Determine the [x, y] coordinate at the center of the cell enclosing the given text.  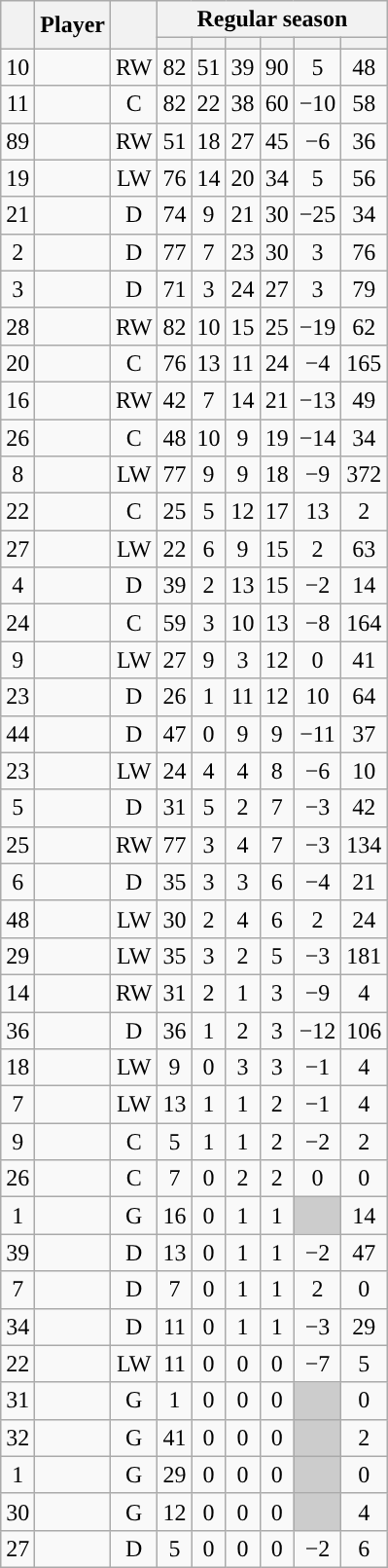
−19 [317, 326]
58 [364, 104]
−12 [317, 1031]
164 [364, 623]
60 [276, 104]
37 [364, 734]
134 [364, 845]
64 [364, 697]
90 [276, 67]
74 [175, 215]
−13 [317, 400]
38 [243, 104]
−25 [317, 215]
Regular season [272, 19]
89 [18, 141]
44 [18, 734]
−8 [317, 623]
−14 [317, 437]
17 [276, 512]
−10 [317, 104]
−7 [317, 1364]
59 [175, 623]
181 [364, 956]
372 [364, 475]
79 [364, 289]
28 [18, 326]
49 [364, 400]
71 [175, 289]
62 [364, 326]
56 [364, 178]
−11 [317, 734]
165 [364, 363]
32 [18, 1438]
Player [73, 25]
63 [364, 549]
45 [276, 141]
106 [364, 1031]
